Scan for the cell matching the given text and deliver its (x, y) coordinate at center. 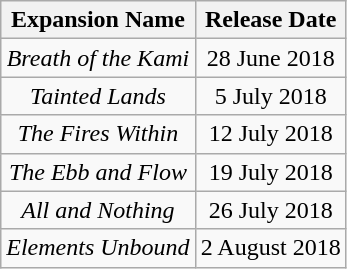
26 July 2018 (270, 210)
5 July 2018 (270, 96)
The Fires Within (98, 134)
12 July 2018 (270, 134)
All and Nothing (98, 210)
19 July 2018 (270, 172)
2 August 2018 (270, 248)
The Ebb and Flow (98, 172)
Tainted Lands (98, 96)
Release Date (270, 20)
Elements Unbound (98, 248)
Expansion Name (98, 20)
28 June 2018 (270, 58)
Breath of the Kami (98, 58)
